Return the [X, Y] coordinate for the center point of the cell that contains the specified text.  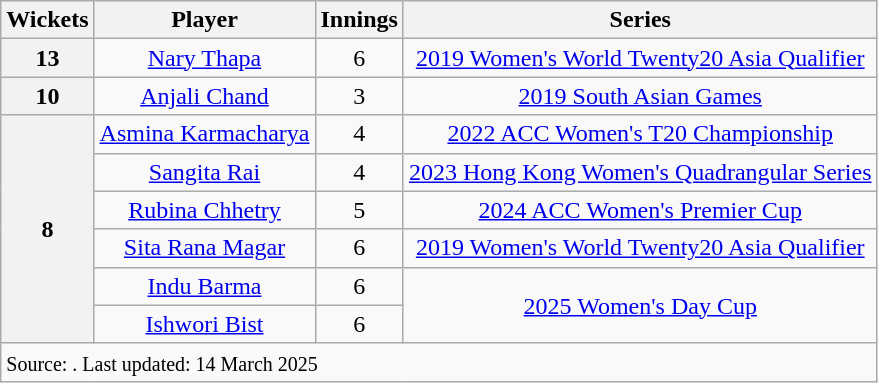
Player [204, 20]
10 [48, 96]
3 [359, 96]
Indu Barma [204, 286]
Nary Thapa [204, 58]
Source: . Last updated: 14 March 2025 [439, 362]
8 [48, 229]
Sita Rana Magar [204, 248]
2024 ACC Women's Premier Cup [640, 210]
2019 South Asian Games [640, 96]
2025 Women's Day Cup [640, 305]
2023 Hong Kong Women's Quadrangular Series [640, 172]
Series [640, 20]
Anjali Chand [204, 96]
Ishwori Bist [204, 324]
2022 ACC Women's T20 Championship [640, 134]
Sangita Rai [204, 172]
Rubina Chhetry [204, 210]
Innings [359, 20]
13 [48, 58]
Asmina Karmacharya [204, 134]
5 [359, 210]
Wickets [48, 20]
